Return [x, y] of the center of cell containing provided text 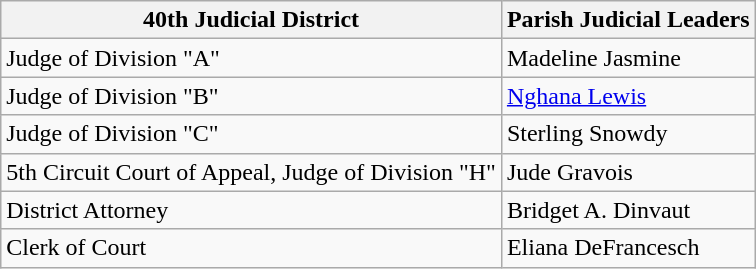
Clerk of Court [252, 248]
Judge of Division "C" [252, 134]
Nghana Lewis [628, 96]
Madeline Jasmine [628, 58]
5th Circuit Court of Appeal, Judge of Division "H" [252, 172]
Bridget A. Dinvaut [628, 210]
Jude Gravois [628, 172]
Eliana DeFrancesch [628, 248]
Parish Judicial Leaders [628, 20]
40th Judicial District [252, 20]
District Attorney [252, 210]
Judge of Division "A" [252, 58]
Sterling Snowdy [628, 134]
Judge of Division "B" [252, 96]
